Scan for the cell matching the given text and deliver its [x, y] coordinate at center. 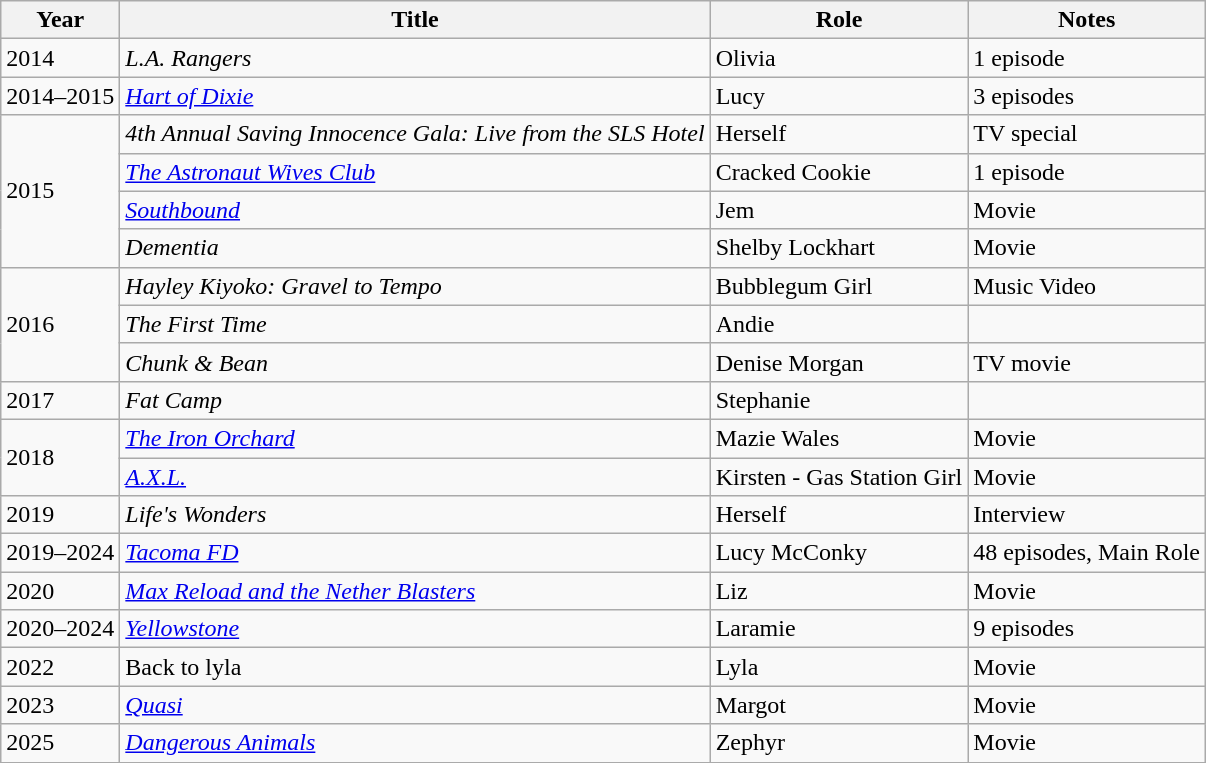
Bubblegum Girl [839, 286]
Cracked Cookie [839, 172]
Back to lyla [415, 667]
Max Reload and the Nether Blasters [415, 591]
Year [60, 20]
TV movie [1087, 362]
Lucy [839, 96]
48 episodes, Main Role [1087, 553]
Lyla [839, 667]
Zephyr [839, 743]
Lucy McConky [839, 553]
Laramie [839, 629]
3 episodes [1087, 96]
9 episodes [1087, 629]
Southbound [415, 210]
Mazie Wales [839, 438]
2019–2024 [60, 553]
Title [415, 20]
2019 [60, 515]
2022 [60, 667]
The First Time [415, 324]
2025 [60, 743]
Jem [839, 210]
Shelby Lockhart [839, 248]
A.X.L. [415, 477]
Role [839, 20]
2020–2024 [60, 629]
2020 [60, 591]
4th Annual Saving Innocence Gala: Live from the SLS Hotel [415, 134]
Notes [1087, 20]
Liz [839, 591]
Chunk & Bean [415, 362]
Margot [839, 705]
2017 [60, 400]
Dangerous Animals [415, 743]
Hart of Dixie [415, 96]
Olivia [839, 58]
2016 [60, 324]
2014 [60, 58]
Music Video [1087, 286]
The Iron Orchard [415, 438]
Interview [1087, 515]
Quasi [415, 705]
Stephanie [839, 400]
Andie [839, 324]
Dementia [415, 248]
L.A. Rangers [415, 58]
Life's Wonders [415, 515]
Kirsten - Gas Station Girl [839, 477]
Yellowstone [415, 629]
Hayley Kiyoko: Gravel to Tempo [415, 286]
2018 [60, 457]
Tacoma FD [415, 553]
Denise Morgan [839, 362]
2023 [60, 705]
2014–2015 [60, 96]
Fat Camp [415, 400]
The Astronaut Wives Club [415, 172]
2015 [60, 191]
TV special [1087, 134]
